Capture the cell that displays the provided text and extract its [X, Y] central coordinate. 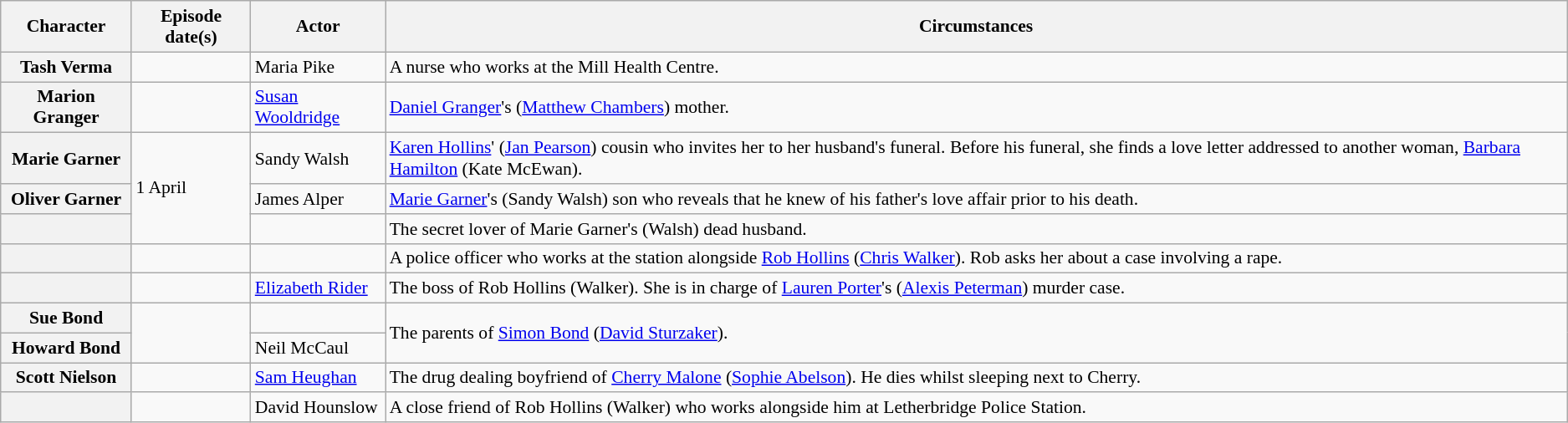
Sue Bond [67, 319]
A close friend of Rob Hollins (Walker) who works alongside him at Letherbridge Police Station. [977, 408]
James Alper [318, 199]
Actor [318, 27]
Neil McCaul [318, 348]
Elizabeth Rider [318, 288]
David Hounslow [318, 408]
A police officer who works at the station alongside Rob Hollins (Chris Walker). Rob asks her about a case involving a rape. [977, 258]
Daniel Granger's (Matthew Chambers) mother. [977, 107]
Tash Verma [67, 67]
Scott Nielson [67, 378]
The secret lover of Marie Garner's (Walsh) dead husband. [977, 229]
Marie Garner's (Sandy Walsh) son who reveals that he knew of his father's love affair prior to his death. [977, 199]
Maria Pike [318, 67]
Sam Heughan [318, 378]
Circumstances [977, 27]
Howard Bond [67, 348]
Oliver Garner [67, 199]
The drug dealing boyfriend of Cherry Malone (Sophie Abelson). He dies whilst sleeping next to Cherry. [977, 378]
The boss of Rob Hollins (Walker). She is in charge of Lauren Porter's (Alexis Peterman) murder case. [977, 288]
1 April [191, 188]
Episode date(s) [191, 27]
Susan Wooldridge [318, 107]
Marion Granger [67, 107]
The parents of Simon Bond (David Sturzaker). [977, 333]
Character [67, 27]
Sandy Walsh [318, 159]
Marie Garner [67, 159]
A nurse who works at the Mill Health Centre. [977, 67]
